Search for the cell housing the specified text and yield its [x, y] center coordinate. 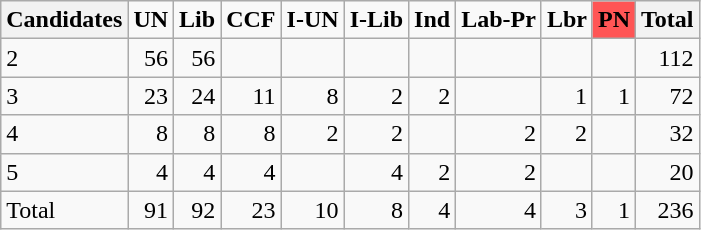
32 [668, 134]
10 [312, 210]
I-UN [312, 20]
91 [151, 210]
112 [668, 58]
CCF [251, 20]
Ind [432, 20]
20 [668, 172]
5 [64, 172]
Candidates [64, 20]
UN [151, 20]
I-Lib [376, 20]
24 [198, 96]
Lib [198, 20]
Lbr [566, 20]
72 [668, 96]
PN [614, 20]
92 [198, 210]
11 [251, 96]
236 [668, 210]
Lab-Pr [499, 20]
